Scan for the cell matching the given text and deliver its [X, Y] coordinate at center. 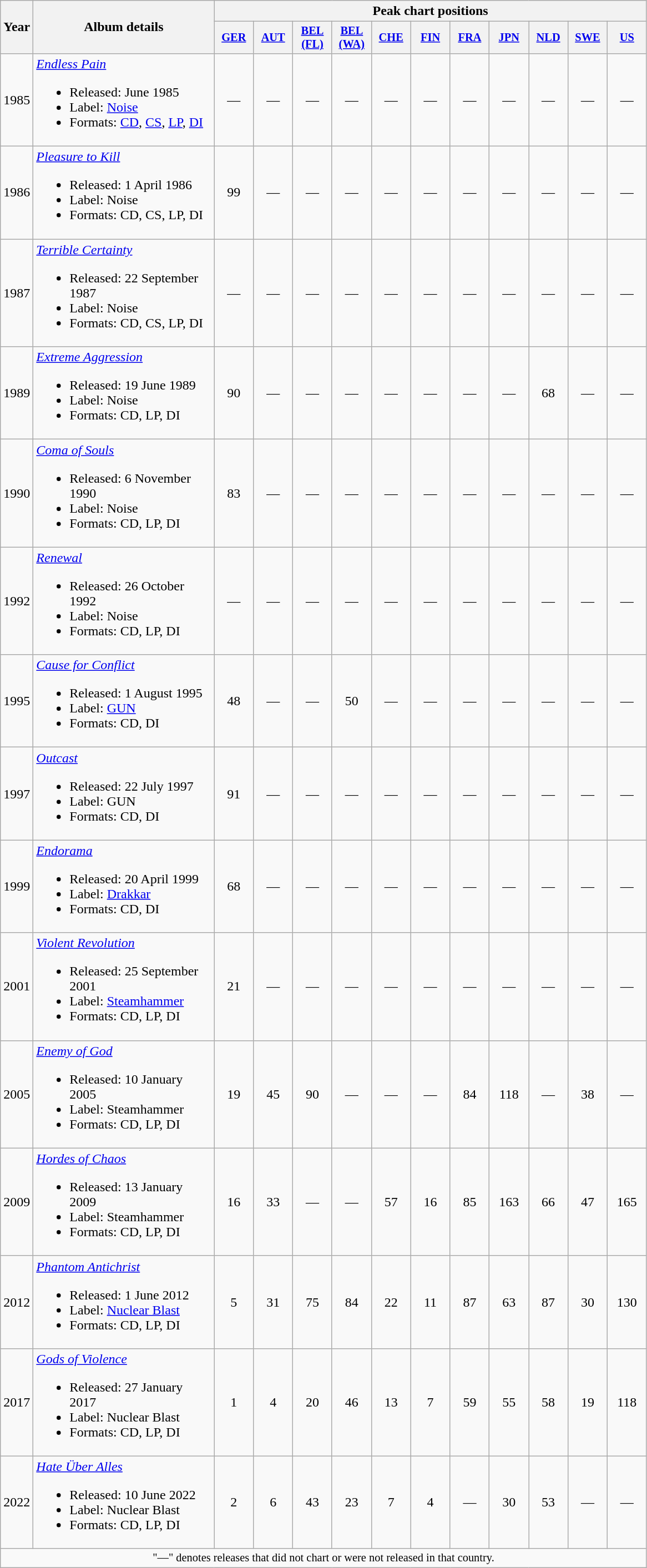
Violent RevolutionReleased: 25 September 2001Label: SteamhammerFormats: CD, LP, DI [124, 987]
GER [234, 38]
RenewalReleased: 26 October 1992Label: NoiseFormats: CD, LP, DI [124, 601]
163 [509, 1202]
2012 [17, 1302]
2001 [17, 987]
FRA [469, 38]
57 [391, 1202]
1989 [17, 393]
Album details [124, 27]
31 [273, 1302]
45 [273, 1094]
11 [431, 1302]
1985 [17, 100]
AUT [273, 38]
22 [391, 1302]
"—" denotes releases that did not chart or were not released in that country. [323, 1558]
SWE [588, 38]
33 [273, 1202]
1990 [17, 493]
Cause for ConflictReleased: 1 August 1995Label: GUNFormats: CD, DI [124, 701]
1995 [17, 701]
38 [588, 1094]
47 [588, 1202]
53 [548, 1503]
OutcastReleased: 22 July 1997Label: GUNFormats: CD, DI [124, 793]
165 [627, 1202]
1997 [17, 793]
99 [234, 193]
Pleasure to KillReleased: 1 April 1986Label: NoiseFormats: CD, CS, LP, DI [124, 193]
Enemy of GodReleased: 10 January 2005Label: SteamhammerFormats: CD, LP, DI [124, 1094]
58 [548, 1402]
JPN [509, 38]
21 [234, 987]
48 [234, 701]
2022 [17, 1503]
66 [548, 1202]
13 [391, 1402]
FIN [431, 38]
83 [234, 493]
Hordes of ChaosReleased: 13 January 2009Label: SteamhammerFormats: CD, LP, DI [124, 1202]
EndoramaReleased: 20 April 1999Label: DrakkarFormats: CD, DI [124, 887]
Gods of ViolenceReleased: 27 January 2017Label: Nuclear BlastFormats: CD, LP, DI [124, 1402]
85 [469, 1202]
Extreme AggressionReleased: 19 June 1989Label: NoiseFormats: CD, LP, DI [124, 393]
Phantom AntichristReleased: 1 June 2012Label: Nuclear BlastFormats: CD, LP, DI [124, 1302]
2009 [17, 1202]
1986 [17, 193]
59 [469, 1402]
1992 [17, 601]
1999 [17, 887]
50 [352, 701]
130 [627, 1302]
63 [509, 1302]
Endless PainReleased: June 1985Label: NoiseFormats: CD, CS, LP, DI [124, 100]
20 [313, 1402]
Peak chart positions [431, 11]
BEL (WA) [352, 38]
75 [313, 1302]
BEL (FL) [313, 38]
43 [313, 1503]
Hate Über AllesReleased: 10 June 2022Label: Nuclear BlastFormats: CD, LP, DI [124, 1503]
CHE [391, 38]
Terrible CertaintyReleased: 22 September 1987Label: NoiseFormats: CD, CS, LP, DI [124, 293]
5 [234, 1302]
Coma of SoulsReleased: 6 November 1990Label: NoiseFormats: CD, LP, DI [124, 493]
23 [352, 1503]
NLD [548, 38]
91 [234, 793]
2005 [17, 1094]
55 [509, 1402]
US [627, 38]
2017 [17, 1402]
6 [273, 1503]
Year [17, 27]
2 [234, 1503]
1987 [17, 293]
46 [352, 1402]
1 [234, 1402]
